From the cell containing the given text, extract its center point as [X, Y] coordinate. 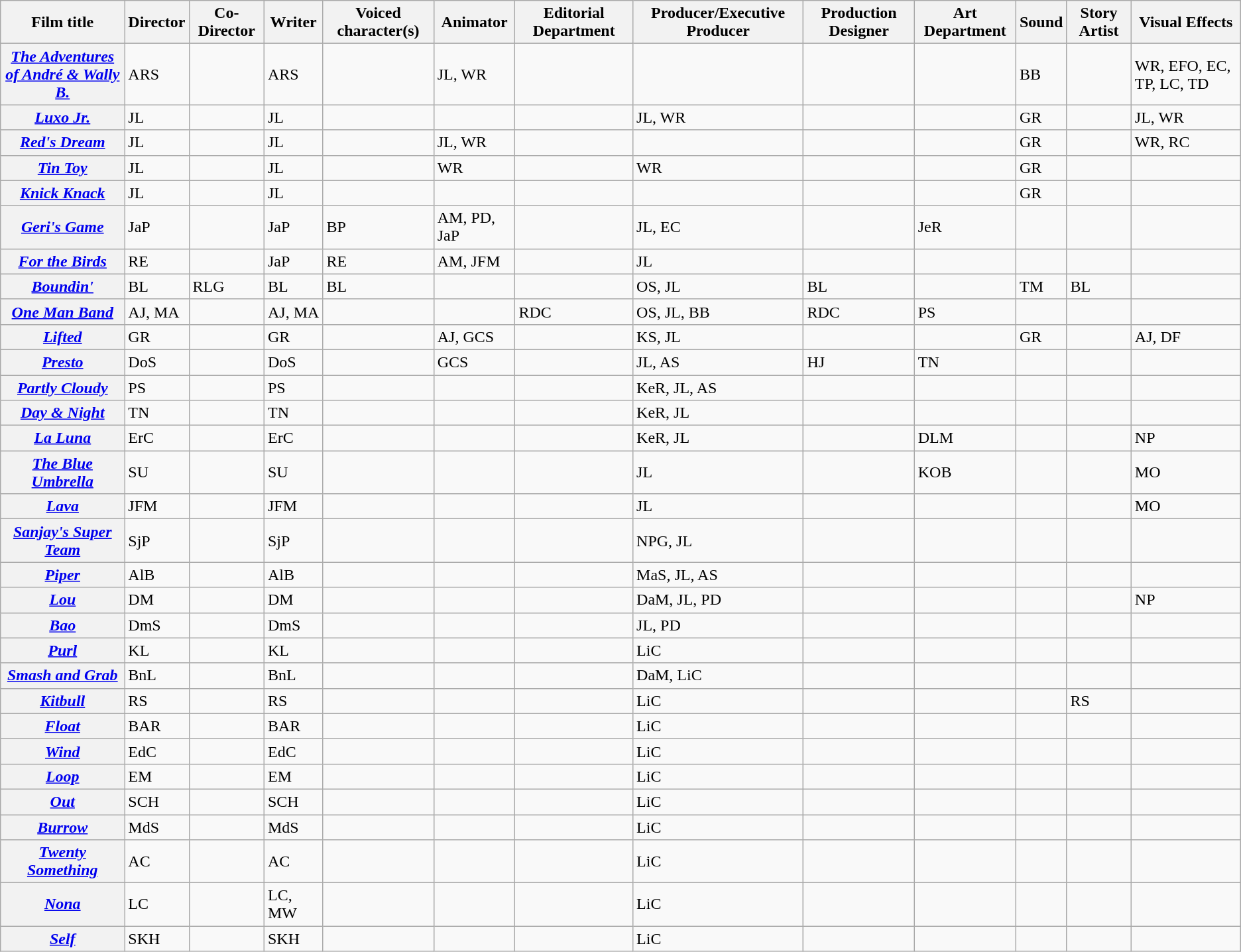
Out [62, 802]
Self [62, 939]
KeR, JL, AS [719, 388]
JL, EC [719, 227]
Day & Night [62, 413]
Story Artist [1099, 23]
Animator [475, 23]
AJ, DF [1185, 337]
Lava [62, 506]
For the Birds [62, 261]
WR, RC [1185, 143]
KS, JL [719, 337]
AJ, GCS [475, 337]
Kitbull [62, 701]
The Blue Umbrella [62, 472]
Presto [62, 362]
Smash and Grab [62, 676]
LC [156, 904]
JeR [965, 227]
Lou [62, 600]
DLM [965, 438]
KOB [965, 472]
Producer/Executive Producer [719, 23]
Purl [62, 650]
RLG [227, 286]
Writer [293, 23]
Piper [62, 575]
TM [1041, 286]
Voiced character(s) [378, 23]
DaM, JL, PD [719, 600]
Visual Effects [1185, 23]
JL, AS [719, 362]
DaM, LiC [719, 676]
Luxo Jr. [62, 117]
GCS [475, 362]
Boundin' [62, 286]
OS, JL [719, 286]
Sound [1041, 23]
Red's Dream [62, 143]
Knick Knack [62, 193]
Bao [62, 625]
Production Designer [859, 23]
BB [1041, 74]
AM, PD, JaP [475, 227]
HJ [859, 362]
JL, PD [719, 625]
Lifted [62, 337]
One Man Band [62, 312]
NPG, JL [719, 541]
MaS, JL, AS [719, 575]
BP [378, 227]
WR, EFO, EC, TP, LC, TD [1185, 74]
Director [156, 23]
Film title [62, 23]
Tin Toy [62, 168]
LC, MW [293, 904]
Float [62, 726]
Editorial Department [574, 23]
Sanjay's Super Team [62, 541]
Wind [62, 751]
The Adventures of André & Wally B. [62, 74]
OS, JL, BB [719, 312]
Art Department [965, 23]
Partly Cloudy [62, 388]
La Luna [62, 438]
AM, JFM [475, 261]
Nona [62, 904]
Co-Director [227, 23]
Geri's Game [62, 227]
Burrow [62, 827]
Twenty Something [62, 862]
Loop [62, 776]
